Extract the [X, Y] coordinate from the center of the cell holding the provided text.  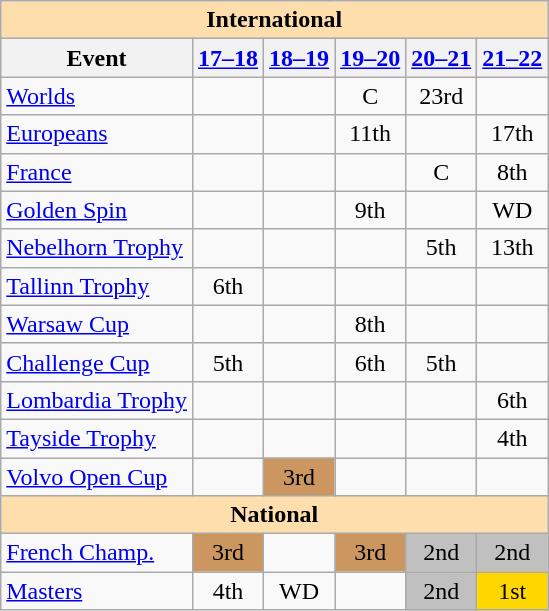
11th [370, 134]
17th [512, 134]
21–22 [512, 58]
17–18 [228, 58]
9th [370, 210]
Tayside Trophy [97, 438]
23rd [442, 96]
20–21 [442, 58]
Golden Spin [97, 210]
France [97, 172]
18–19 [300, 58]
19–20 [370, 58]
Volvo Open Cup [97, 477]
Europeans [97, 134]
Tallinn Trophy [97, 286]
1st [512, 591]
National [274, 515]
French Champ. [97, 553]
Event [97, 58]
Nebelhorn Trophy [97, 248]
13th [512, 248]
Challenge Cup [97, 362]
Masters [97, 591]
International [274, 20]
Lombardia Trophy [97, 400]
Warsaw Cup [97, 324]
Worlds [97, 96]
